From the cell containing the given text, extract its center point as (x, y) coordinate. 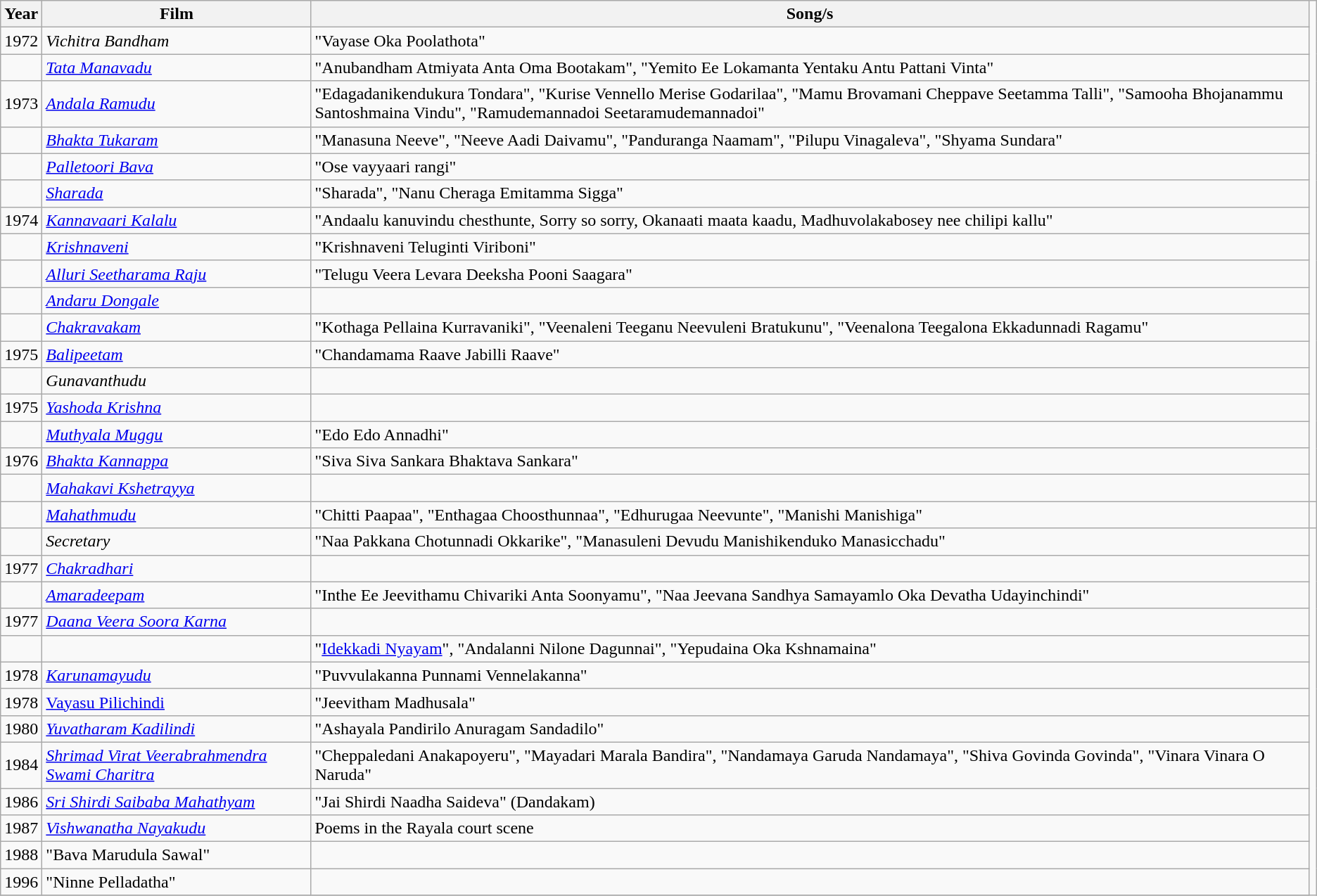
Andaru Dongale (177, 300)
1974 (21, 220)
Karunamayudu (177, 675)
1972 (21, 41)
"Vayase Oka Poolathota" (810, 41)
Vishwanatha Nayakudu (177, 828)
"Naa Pakkana Chotunnadi Okkarike", "Manasuleni Devudu Manishikenduko Manasicchadu" (810, 542)
Yashoda Krishna (177, 408)
"Bava Marudula Sawal" (177, 855)
Kannavaari Kalalu (177, 220)
Muthyala Muggu (177, 435)
"Ninne Pelladatha" (177, 882)
Poems in the Rayala court scene (810, 828)
"Siva Siva Sankara Bhaktava Sankara" (810, 461)
"Ose vayyaari rangi" (810, 167)
Vichitra Bandham (177, 41)
Sri Shirdi Saibaba Mahathyam (177, 801)
Mahakavi Kshetrayya (177, 488)
1986 (21, 801)
"Edo Edo Annadhi" (810, 435)
1973 (21, 104)
Balipeetam (177, 354)
Amaradeepam (177, 595)
Alluri Seetharama Raju (177, 274)
Song/s (810, 14)
Palletoori Bava (177, 167)
1984 (21, 765)
Tata Manavadu (177, 68)
"Chandamama Raave Jabilli Raave" (810, 354)
Bhakta Kannappa (177, 461)
"Kothaga Pellaina Kurravaniki", "Veenaleni Teeganu Neevuleni Bratukunu", "Veenalona Teegalona Ekkadunnadi Ragamu" (810, 327)
"Manasuna Neeve", "Neeve Aadi Daivamu", "Panduranga Naamam", "Pilupu Vinagaleva", "Shyama Sundara" (810, 140)
1988 (21, 855)
1987 (21, 828)
"Idekkadi Nyayam", "Andalanni Nilone Dagunnai", "Yepudaina Oka Kshnamaina" (810, 648)
Krishnaveni (177, 247)
Gunavanthudu (177, 381)
Chakravakam (177, 327)
"Krishnaveni Teluginti Viriboni" (810, 247)
"Cheppaledani Anakapoyeru", "Mayadari Marala Bandira", "Nandamaya Garuda Nandamaya", "Shiva Govinda Govinda", "Vinara Vinara O Naruda" (810, 765)
"Anubandham Atmiyata Anta Oma Bootakam", "Yemito Ee Lokamanta Yentaku Antu Pattani Vinta" (810, 68)
"Telugu Veera Levara Deeksha Pooni Saagara" (810, 274)
1976 (21, 461)
"Sharada", "Nanu Cheraga Emitamma Sigga" (810, 193)
"Jai Shirdi Naadha Saideva" (Dandakam) (810, 801)
Bhakta Tukaram (177, 140)
"Inthe Ee Jeevithamu Chivariki Anta Soonyamu", "Naa Jeevana Sandhya Samayamlo Oka Devatha Udayinchindi" (810, 595)
Secretary (177, 542)
Andala Ramudu (177, 104)
"Jeevitham Madhusala" (810, 702)
Vayasu Pilichindi (177, 702)
Mahathmudu (177, 515)
Film (177, 14)
Daana Veera Soora Karna (177, 622)
1996 (21, 882)
"Chitti Paapaa", "Enthagaa Choosthunnaa", "Edhurugaa Neevunte", "Manishi Manishiga" (810, 515)
1980 (21, 729)
Year (21, 14)
Yuvatharam Kadilindi (177, 729)
"Andaalu kanuvindu chesthunte, Sorry so sorry, Okanaati maata kaadu, Madhuvolakabosey nee chilipi kallu" (810, 220)
"Puvvulakanna Punnami Vennelakanna" (810, 675)
Chakradhari (177, 568)
"Ashayala Pandirilo Anuragam Sandadilo" (810, 729)
Sharada (177, 193)
Shrimad Virat Veerabrahmendra Swami Charitra (177, 765)
